Provide the (x, y) coordinate of the cell's center where the given text is located.  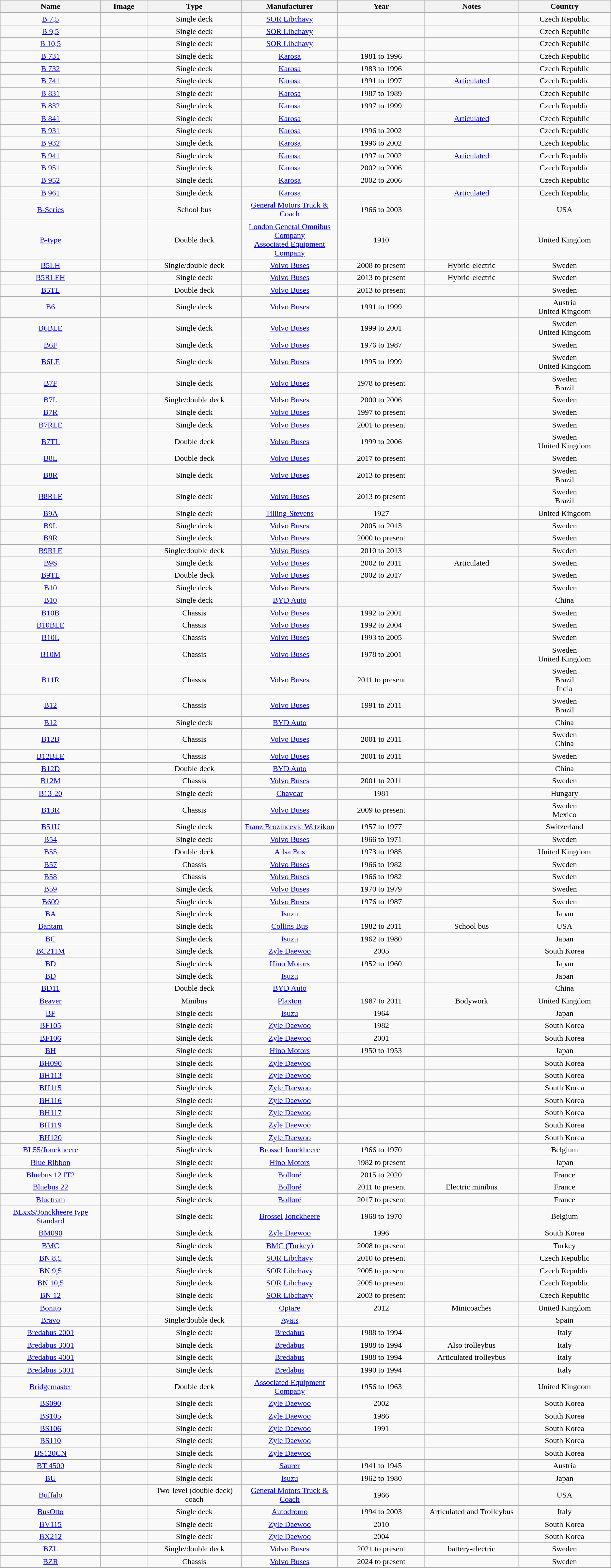
Bravo (51, 1320)
Buffalo (51, 1495)
2005 (381, 951)
1956 to 1963 (381, 1387)
B9RLE (51, 551)
B10B (51, 613)
B 9,5 (51, 31)
B11R (51, 680)
1968 to 1970 (381, 1217)
2005 to 2013 (381, 526)
1966 to 1970 (381, 1150)
BC (51, 939)
B-Series (51, 210)
Chavdar (290, 793)
B9TL (51, 575)
2001 to present (381, 425)
Ailsa Bus (290, 852)
2024 to present (381, 1561)
Optare (290, 1308)
B12D (51, 768)
B-type (51, 240)
1910 (381, 240)
Hungary (565, 793)
Articulated trolleybus (472, 1358)
1957 to 1977 (381, 827)
1991 (381, 1428)
BMC (51, 1246)
Articulated and Trolleybus (472, 1512)
1978 to 2001 (381, 654)
1982 (381, 1026)
SwedenBrazilIndia (565, 680)
B8RLE (51, 497)
B57 (51, 864)
B 951 (51, 168)
Year (381, 7)
Tilling-Stevens (290, 513)
B6LE (51, 362)
BS106 (51, 1428)
BS120CN (51, 1453)
B9A (51, 513)
1993 to 2005 (381, 637)
1952 to 1960 (381, 964)
B7TL (51, 442)
B8L (51, 458)
Blue Ribbon (51, 1162)
2002 to 2017 (381, 575)
B55 (51, 852)
1991 to 1999 (381, 307)
B10BLE (51, 625)
1941 to 1945 (381, 1466)
1995 to 1999 (381, 362)
Bredabus 3001 (51, 1345)
Bluetram (51, 1200)
BH119 (51, 1125)
1991 to 1997 (381, 81)
B 932 (51, 143)
1997 to 2002 (381, 156)
2002 to 2011 (381, 563)
BA (51, 914)
1986 (381, 1416)
Bantam (51, 926)
2010 (381, 1524)
BH117 (51, 1113)
2002 (381, 1404)
BMC (Turkey) (290, 1246)
2003 to present (381, 1295)
B 941 (51, 156)
B9L (51, 526)
1983 to 1996 (381, 69)
Plaxton (290, 1001)
BS110 (51, 1441)
Electric minibus (472, 1187)
B 732 (51, 69)
2010 to present (381, 1258)
1970 to 1979 (381, 889)
1973 to 1985 (381, 852)
1997 to 1999 (381, 106)
BX212 (51, 1537)
Associated Equipment Company (290, 1387)
2000 to present (381, 538)
B7F (51, 383)
1978 to present (381, 383)
B5TL (51, 290)
B8R (51, 475)
B10M (51, 654)
BusOtto (51, 1512)
Ayats (290, 1320)
1997 to present (381, 412)
BM090 (51, 1233)
BD11 (51, 988)
SwedenMexico (565, 810)
Type (194, 7)
Image (124, 7)
Bredabus 2001 (51, 1333)
1994 to 2003 (381, 1512)
BU (51, 1478)
B 931 (51, 131)
B 952 (51, 180)
Name (51, 7)
B 841 (51, 118)
1999 to 2006 (381, 442)
Bredabus 5001 (51, 1370)
Country (565, 7)
1996 (381, 1233)
1992 to 2004 (381, 625)
1981 to 1996 (381, 56)
1987 to 2011 (381, 1001)
B 741 (51, 81)
BZR (51, 1561)
B6F (51, 345)
Turkey (565, 1246)
BH115 (51, 1088)
BF105 (51, 1026)
2021 to present (381, 1549)
B9R (51, 538)
B59 (51, 889)
BL55/Jonckheere (51, 1150)
London General Omnibus CompanyAssociated Equipment Company (290, 240)
B10L (51, 637)
B13-20 (51, 793)
2000 to 2006 (381, 400)
BLxxS/Jonckheere type Standard (51, 1217)
battery-electric (472, 1549)
Bluebus 12 IT2 (51, 1175)
Also trolleybus (472, 1345)
1987 to 1989 (381, 93)
2001 (381, 1038)
AustriaUnited Kingdom (565, 307)
Autodromo (290, 1512)
1999 to 2001 (381, 328)
B 731 (51, 56)
2010 to 2013 (381, 551)
B7R (51, 412)
Two-level (double deck) coach (194, 1495)
1982 to present (381, 1162)
BN 8,5 (51, 1258)
1964 (381, 1013)
BT 4500 (51, 1466)
Bodywork (472, 1001)
B13R (51, 810)
B58 (51, 877)
Beaver (51, 1001)
B 7,5 (51, 19)
Franz Brozincevic Wetzikon (290, 827)
Austria (565, 1466)
1991 to 2011 (381, 706)
BH113 (51, 1075)
Bredabus 4001 (51, 1358)
B12B (51, 739)
1927 (381, 513)
B 10,5 (51, 44)
B7RLE (51, 425)
1992 to 2001 (381, 613)
1981 (381, 793)
SwedenChina (565, 739)
BS090 (51, 1404)
Saurer (290, 1466)
B12M (51, 781)
BS105 (51, 1416)
Manufacturer (290, 7)
BH120 (51, 1138)
BC211M (51, 951)
B51U (51, 827)
2004 (381, 1537)
BN 12 (51, 1295)
B6 (51, 307)
BN 10,5 (51, 1283)
B12BLE (51, 756)
1966 to 1971 (381, 839)
1950 to 1953 (381, 1050)
2012 (381, 1308)
BH090 (51, 1063)
Bridgemaster (51, 1387)
Notes (472, 7)
BN 9,5 (51, 1270)
Collins Bus (290, 926)
2015 to 2020 (381, 1175)
Bonito (51, 1308)
B54 (51, 839)
1966 to 2003 (381, 210)
B5LH (51, 265)
B9S (51, 563)
Spain (565, 1320)
Switzerland (565, 827)
1982 to 2011 (381, 926)
Minicoaches (472, 1308)
BZL (51, 1549)
B7L (51, 400)
B6BLE (51, 328)
2009 to present (381, 810)
B 831 (51, 93)
1966 (381, 1495)
Bluebus 22 (51, 1187)
BH (51, 1050)
B609 (51, 902)
B 832 (51, 106)
BV115 (51, 1524)
BH116 (51, 1100)
1990 to 1994 (381, 1370)
BF (51, 1013)
BF106 (51, 1038)
B 961 (51, 193)
B5RLEH (51, 278)
Minibus (194, 1001)
